Locate the cell with the specified text and output its [x, y] center coordinate. 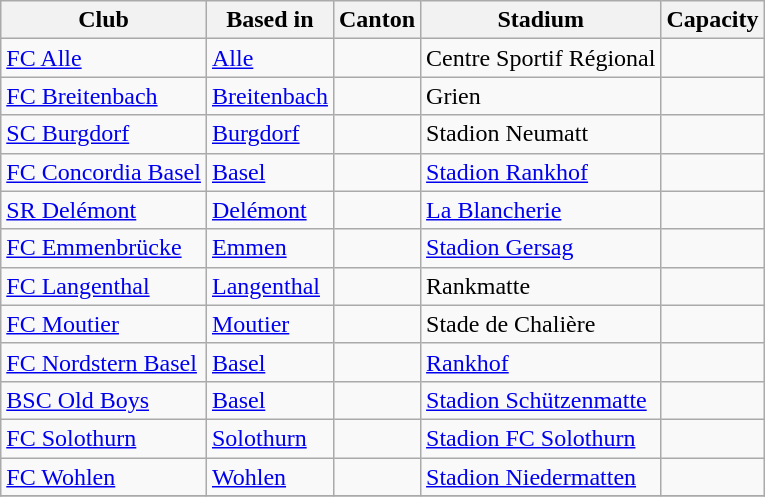
La Blancherie [541, 210]
Stadium [541, 20]
Club [104, 20]
Langenthal [270, 286]
Wohlen [270, 477]
Rankhof [541, 362]
Delémont [270, 210]
Stadion Niedermatten [541, 477]
Breitenbach [270, 96]
Grien [541, 96]
FC Solothurn [104, 438]
FC Wohlen [104, 477]
Capacity [712, 20]
BSC Old Boys [104, 400]
Stade de Chalière [541, 324]
Stadion Schützenmatte [541, 400]
Stadion Neumatt [541, 134]
Based in [270, 20]
FC Nordstern Basel [104, 362]
FC Breitenbach [104, 96]
Centre Sportif Régional [541, 58]
Stadion FC Solothurn [541, 438]
Stadion Gersag [541, 248]
Moutier [270, 324]
FC Concordia Basel [104, 172]
Emmen [270, 248]
Alle [270, 58]
FC Emmenbrücke [104, 248]
FC Moutier [104, 324]
Burgdorf [270, 134]
Canton [376, 20]
FC Alle [104, 58]
Rankmatte [541, 286]
Solothurn [270, 438]
SC Burgdorf [104, 134]
FC Langenthal [104, 286]
Stadion Rankhof [541, 172]
SR Delémont [104, 210]
